For the text-containing cell, return its midpoint in [x, y] coordinate format. 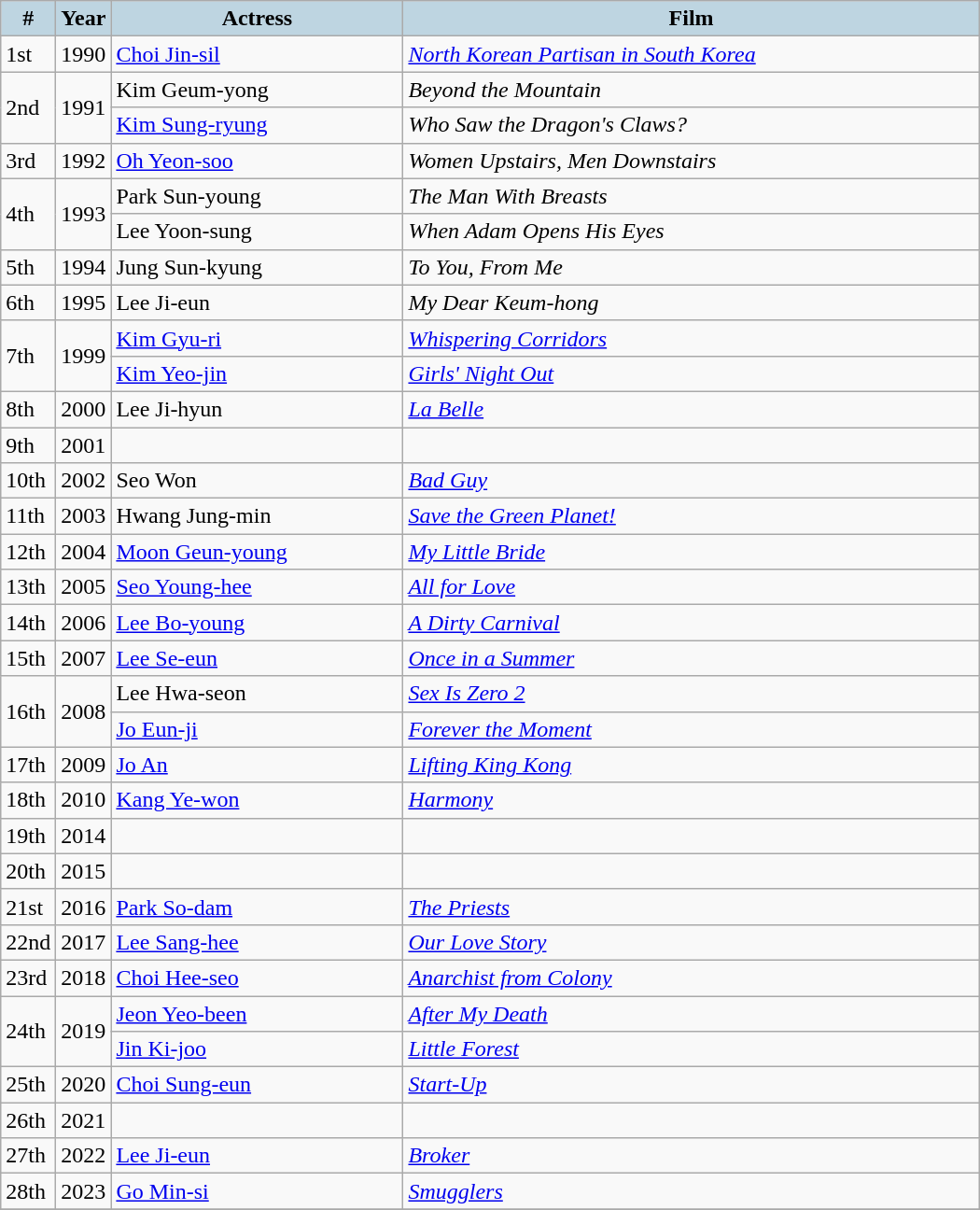
1993 [84, 214]
Lee Bo-young [258, 623]
2000 [84, 409]
To You, From Me [691, 267]
Go Min-si [258, 1191]
7th [28, 356]
16th [28, 711]
1999 [84, 356]
Anarchist from Colony [691, 978]
Harmony [691, 800]
My Dear Keum-hong [691, 302]
18th [28, 800]
Once in a Summer [691, 658]
10th [28, 481]
Moon Geun-young [258, 552]
17th [28, 765]
2008 [84, 711]
6th [28, 302]
Whispering Corridors [691, 338]
A Dirty Carnival [691, 623]
12th [28, 552]
13th [28, 587]
Actress [258, 19]
26th [28, 1120]
Jeon Yeo-been [258, 1013]
1995 [84, 302]
2005 [84, 587]
2022 [84, 1156]
Oh Yeon-soo [258, 161]
15th [28, 658]
5th [28, 267]
20th [28, 871]
2018 [84, 978]
Kim Yeo-jin [258, 373]
28th [28, 1191]
Jo Eun-ji [258, 729]
# [28, 19]
2007 [84, 658]
Kim Geum-yong [258, 90]
Kim Sung-ryung [258, 125]
Start-Up [691, 1085]
21st [28, 907]
2023 [84, 1191]
Jin Ki-joo [258, 1049]
Lifting King Kong [691, 765]
1994 [84, 267]
La Belle [691, 409]
Park So-dam [258, 907]
19th [28, 836]
When Adam Opens His Eyes [691, 232]
Seo Young-hee [258, 587]
2015 [84, 871]
9th [28, 445]
After My Death [691, 1013]
22nd [28, 942]
Lee Hwa-seon [258, 694]
My Little Bride [691, 552]
Sex Is Zero 2 [691, 694]
1991 [84, 107]
11th [28, 516]
27th [28, 1156]
3rd [28, 161]
2003 [84, 516]
2010 [84, 800]
2009 [84, 765]
Lee Yoon-sung [258, 232]
Our Love Story [691, 942]
Kang Ye-won [258, 800]
2014 [84, 836]
1990 [84, 54]
Lee Ji-hyun [258, 409]
Film [691, 19]
1st [28, 54]
2nd [28, 107]
Choi Hee-seo [258, 978]
Forever the Moment [691, 729]
Jo An [258, 765]
Beyond the Mountain [691, 90]
2019 [84, 1031]
Lee Se-eun [258, 658]
Choi Jin-sil [258, 54]
Little Forest [691, 1049]
Park Sun-young [258, 196]
2017 [84, 942]
23rd [28, 978]
2020 [84, 1085]
2021 [84, 1120]
All for Love [691, 587]
2016 [84, 907]
Hwang Jung-min [258, 516]
Save the Green Planet! [691, 516]
4th [28, 214]
North Korean Partisan in South Korea [691, 54]
Jung Sun-kyung [258, 267]
Year [84, 19]
14th [28, 623]
Choi Sung-eun [258, 1085]
24th [28, 1031]
The Priests [691, 907]
Women Upstairs, Men Downstairs [691, 161]
2002 [84, 481]
Broker [691, 1156]
8th [28, 409]
Lee Sang-hee [258, 942]
2004 [84, 552]
Bad Guy [691, 481]
The Man With Breasts [691, 196]
Who Saw the Dragon's Claws? [691, 125]
25th [28, 1085]
2001 [84, 445]
2006 [84, 623]
Girls' Night Out [691, 373]
Seo Won [258, 481]
Kim Gyu-ri [258, 338]
1992 [84, 161]
Smugglers [691, 1191]
